Locate the cell with the specified text and output its (x, y) center coordinate. 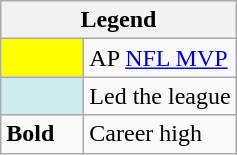
Legend (118, 20)
Led the league (160, 96)
AP NFL MVP (160, 58)
Bold (42, 134)
Career high (160, 134)
